For the text-containing cell, return its midpoint in (X, Y) coordinate format. 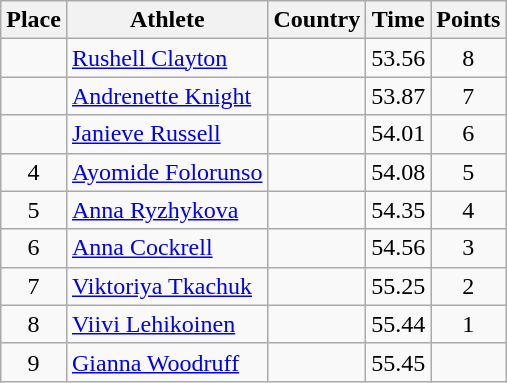
1 (468, 324)
53.87 (398, 96)
55.25 (398, 286)
Time (398, 20)
Rushell Clayton (167, 58)
54.01 (398, 134)
54.08 (398, 172)
Anna Cockrell (167, 248)
Janieve Russell (167, 134)
Athlete (167, 20)
Points (468, 20)
Andrenette Knight (167, 96)
3 (468, 248)
Gianna Woodruff (167, 362)
53.56 (398, 58)
Viivi Lehikoinen (167, 324)
Country (317, 20)
9 (34, 362)
54.35 (398, 210)
54.56 (398, 248)
2 (468, 286)
Place (34, 20)
55.44 (398, 324)
Anna Ryzhykova (167, 210)
Viktoriya Tkachuk (167, 286)
55.45 (398, 362)
Ayomide Folorunso (167, 172)
